Identify which cell holds the provided text, then report its (x, y) central coordinate. 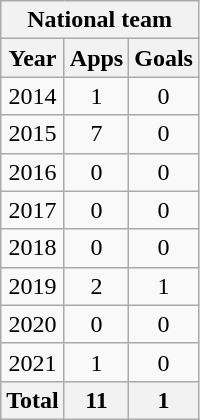
Apps (96, 58)
11 (96, 400)
National team (100, 20)
2021 (33, 362)
Year (33, 58)
2014 (33, 96)
2020 (33, 324)
7 (96, 134)
2019 (33, 286)
Total (33, 400)
2017 (33, 210)
2 (96, 286)
2016 (33, 172)
Goals (164, 58)
2018 (33, 248)
2015 (33, 134)
